For the text-containing cell, return its midpoint in [X, Y] coordinate format. 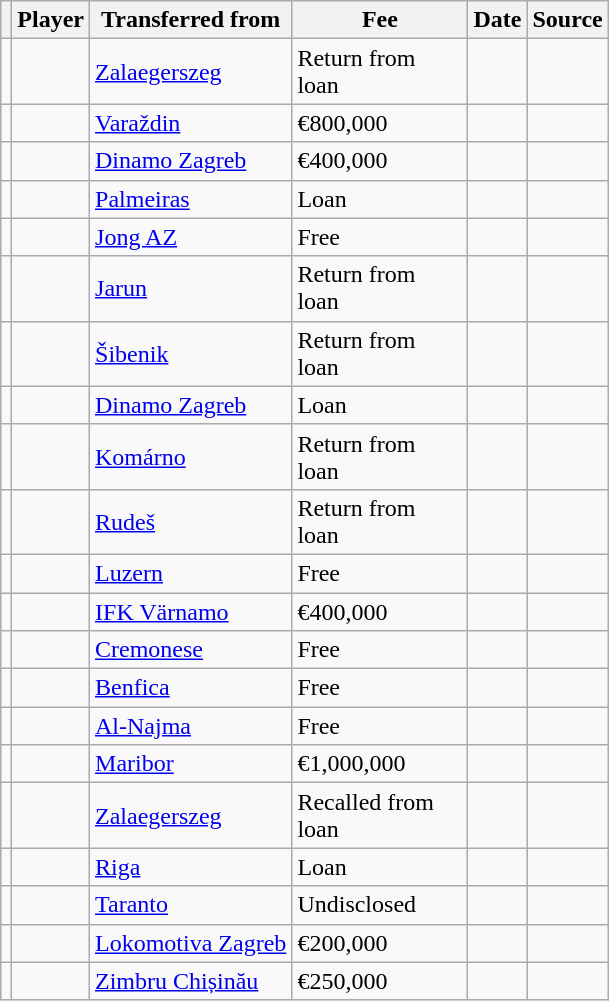
€200,000 [380, 943]
Taranto [191, 905]
Al-Najma [191, 726]
Transferred from [191, 20]
€800,000 [380, 123]
Lokomotiva Zagreb [191, 943]
Šibenik [191, 354]
Benfica [191, 688]
Zimbru Chișinău [191, 981]
Recalled from loan [380, 816]
Date [498, 20]
Rudeš [191, 522]
Jong AZ [191, 237]
Fee [380, 20]
Komárno [191, 456]
Maribor [191, 764]
Cremonese [191, 650]
Player [51, 20]
Varaždin [191, 123]
Jarun [191, 288]
€1,000,000 [380, 764]
Source [568, 20]
Riga [191, 867]
Palmeiras [191, 199]
Undisclosed [380, 905]
€250,000 [380, 981]
Luzern [191, 573]
IFK Värnamo [191, 611]
